Output the (x, y) coordinate of the center of the cell containing the given text.  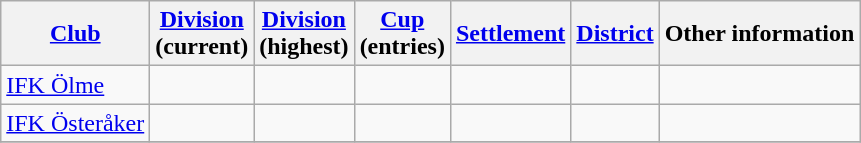
Settlement (510, 34)
IFK Österåker (76, 123)
Division (current) (202, 34)
Other information (760, 34)
Cup (entries) (402, 34)
Division (highest) (304, 34)
Club (76, 34)
IFK Ölme (76, 85)
District (615, 34)
